Identify which cell holds the provided text, then report its [X, Y] central coordinate. 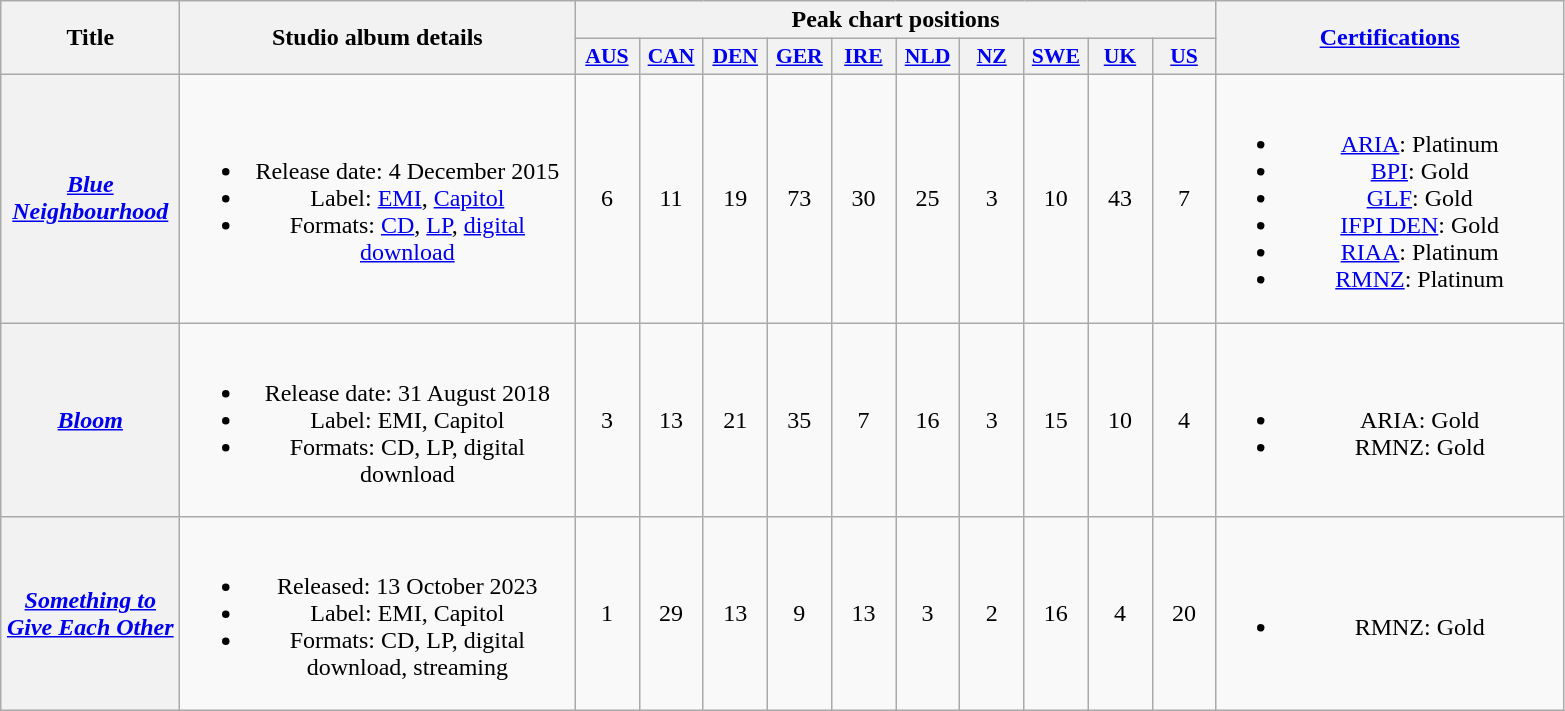
Released: 13 October 2023Label: EMI, CapitolFormats: CD, LP, digital download, streaming [378, 614]
NLD [928, 57]
6 [607, 198]
US [1184, 57]
AUS [607, 57]
15 [1056, 419]
DEN [735, 57]
Release date: 4 December 2015Label: EMI, CapitolFormats: CD, LP, digital download [378, 198]
20 [1184, 614]
Release date: 31 August 2018Label: EMI, CapitolFormats: CD, LP, digital download [378, 419]
SWE [1056, 57]
Title [90, 38]
Peak chart positions [896, 20]
19 [735, 198]
25 [928, 198]
11 [671, 198]
ARIA: GoldRMNZ: Gold [1390, 419]
UK [1120, 57]
CAN [671, 57]
1 [607, 614]
Something to Give Each Other [90, 614]
ARIA: PlatinumBPI: GoldGLF: GoldIFPI DEN: GoldRIAA: PlatinumRMNZ: Platinum [1390, 198]
29 [671, 614]
30 [863, 198]
Certifications [1390, 38]
35 [799, 419]
73 [799, 198]
IRE [863, 57]
GER [799, 57]
43 [1120, 198]
21 [735, 419]
Studio album details [378, 38]
RMNZ: Gold [1390, 614]
2 [992, 614]
9 [799, 614]
NZ [992, 57]
Blue Neighbourhood [90, 198]
Bloom [90, 419]
